Output the [X, Y] coordinate of the center of the cell containing the given text.  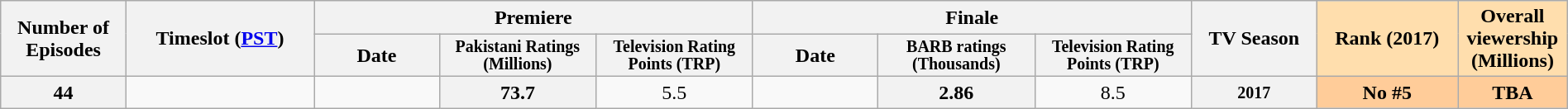
2.86 [956, 92]
44 [64, 92]
TBA [1513, 92]
2017 [1254, 92]
Overall viewership(Millions) [1513, 39]
No #5 [1387, 92]
Rank (2017) [1387, 39]
Finale [972, 17]
8.5 [1113, 92]
5.5 [675, 92]
Number of Episodes [64, 39]
BARB ratings(Thousands) [956, 55]
Timeslot (PST) [220, 39]
TV Season [1254, 39]
Pakistani Ratings(Millions) [518, 55]
Premiere [533, 17]
73.7 [518, 92]
